Pinpoint the cell where the given text exists, returning its [x, y] midpoint coordinate. 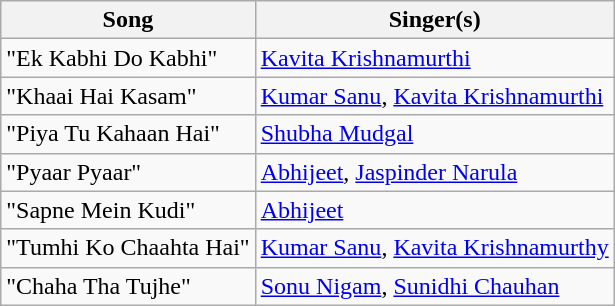
"Piya Tu Kahaan Hai" [128, 134]
Singer(s) [434, 20]
"Sapne Mein Kudi" [128, 210]
Abhijeet [434, 210]
"Pyaar Pyaar" [128, 172]
Sonu Nigam, Sunidhi Chauhan [434, 286]
"Tumhi Ko Chaahta Hai" [128, 248]
Kavita Krishnamurthi [434, 58]
Kumar Sanu, Kavita Krishnamurthy [434, 248]
Abhijeet, Jaspinder Narula [434, 172]
Song [128, 20]
"Khaai Hai Kasam" [128, 96]
"Chaha Tha Tujhe" [128, 286]
Kumar Sanu, Kavita Krishnamurthi [434, 96]
Shubha Mudgal [434, 134]
"Ek Kabhi Do Kabhi" [128, 58]
